Extract the (x, y) coordinate from the center of the cell holding the provided text.  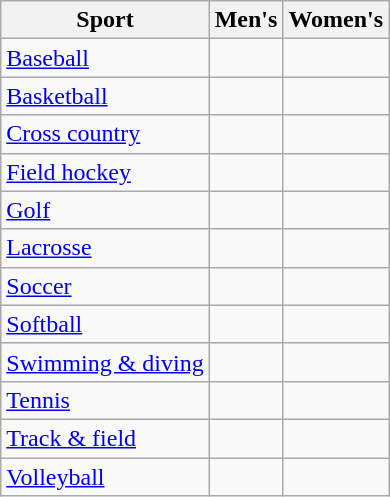
Men's (246, 20)
Lacrosse (105, 248)
Sport (105, 20)
Tennis (105, 400)
Volleyball (105, 477)
Basketball (105, 96)
Softball (105, 324)
Baseball (105, 58)
Cross country (105, 134)
Field hockey (105, 172)
Track & field (105, 438)
Women's (336, 20)
Golf (105, 210)
Swimming & diving (105, 362)
Soccer (105, 286)
